Determine the (x, y) coordinate at the center of the cell enclosing the given text.  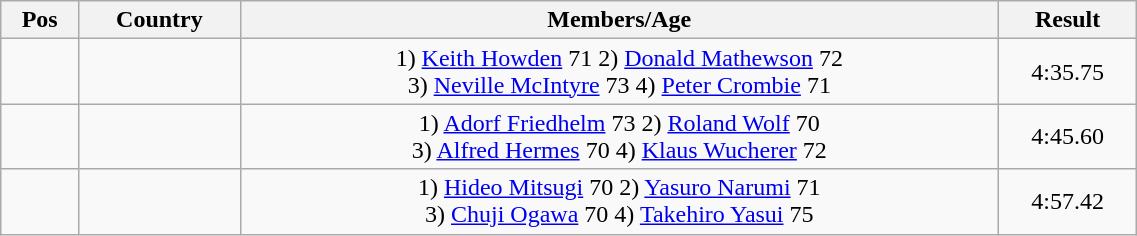
Country (160, 20)
Pos (40, 20)
1) Adorf Friedhelm 73 2) Roland Wolf 703) Alfred Hermes 70 4) Klaus Wucherer 72 (619, 136)
Members/Age (619, 20)
4:45.60 (1068, 136)
1) Hideo Mitsugi 70 2) Yasuro Narumi 713) Chuji Ogawa 70 4) Takehiro Yasui 75 (619, 202)
4:35.75 (1068, 72)
Result (1068, 20)
1) Keith Howden 71 2) Donald Mathewson 723) Neville McIntyre 73 4) Peter Crombie 71 (619, 72)
4:57.42 (1068, 202)
